Locate the cell with the specified text and output its [X, Y] center coordinate. 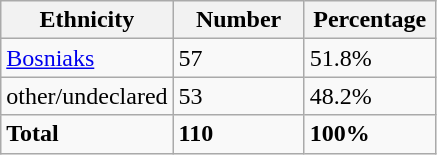
110 [238, 134]
100% [370, 134]
Percentage [370, 20]
Total [87, 134]
48.2% [370, 96]
51.8% [370, 58]
53 [238, 96]
57 [238, 58]
Number [238, 20]
Ethnicity [87, 20]
other/undeclared [87, 96]
Bosniaks [87, 58]
